Scan for the cell matching the given text and deliver its (x, y) coordinate at center. 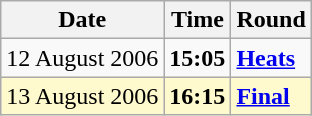
Round (271, 20)
12 August 2006 (82, 58)
16:15 (198, 96)
Date (82, 20)
15:05 (198, 58)
13 August 2006 (82, 96)
Final (271, 96)
Heats (271, 58)
Time (198, 20)
